Capture the cell that displays the provided text and extract its (X, Y) central coordinate. 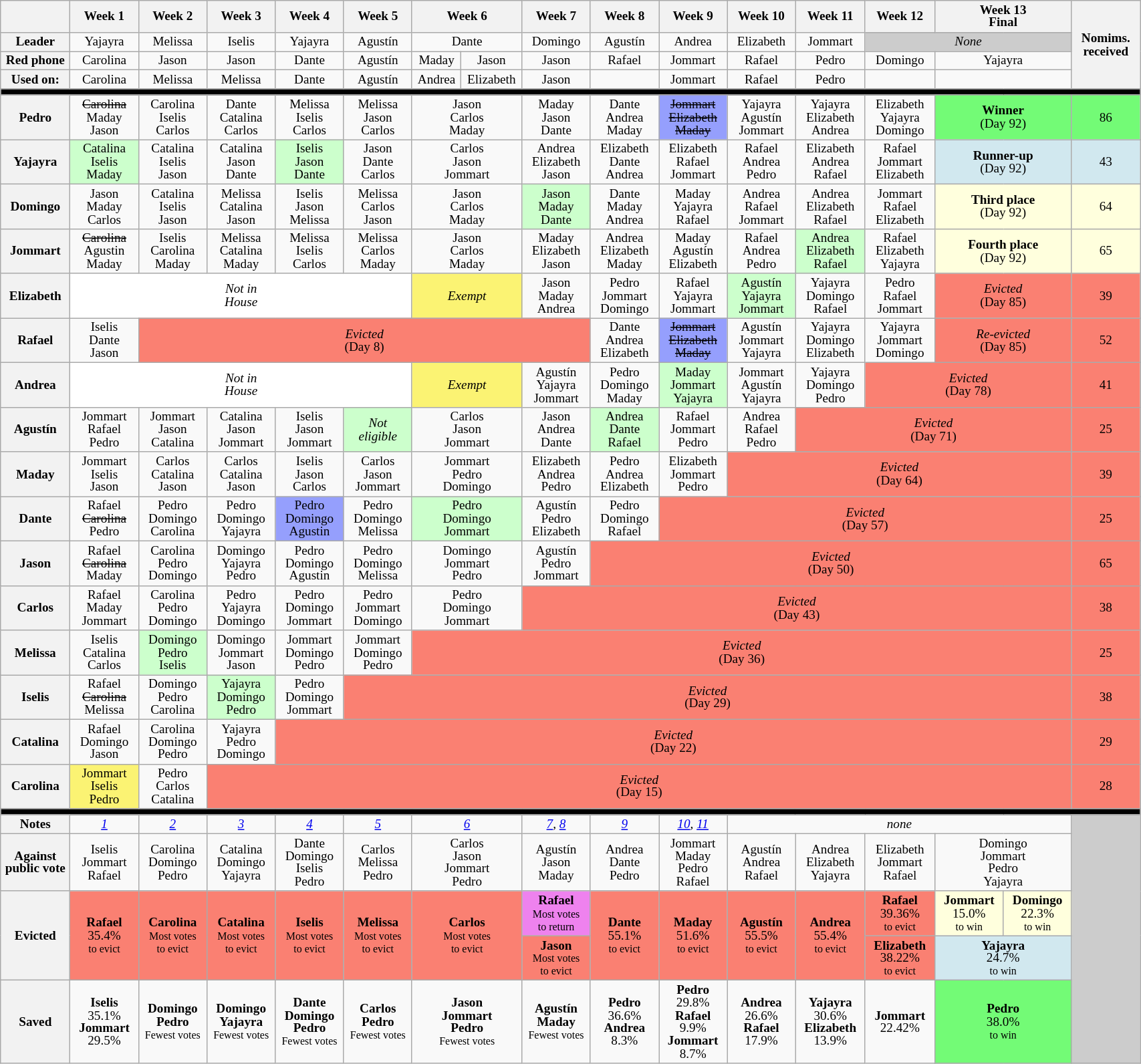
4 (309, 824)
Carlos (35, 608)
YajayraAgustínJommart (761, 118)
none (900, 824)
JasonJommartPedroFewest votes (467, 1022)
IselisJasonCarlos (309, 475)
Dante55.1%to evict (624, 936)
JommartAgustínYajayra (761, 385)
RafaelElizabethYajayra (900, 251)
MadayJommartYajayra (693, 385)
Rafael39.36%to evict (900, 913)
DomingoYajayraFewest votes (241, 1022)
MelissaMost votesto evict (378, 936)
DanteAndreaElizabeth (624, 341)
Yajayra30.6%Elizabeth13.9% (830, 1022)
RafaelCarolinaMelissa (104, 698)
ElizabethRafaelJommart (693, 162)
Week 11 (830, 17)
JommartIselisJason (104, 475)
CatalinaIselisMaday (104, 162)
ElizabethJommartPedro (693, 475)
DanteAndreaMaday (624, 118)
Week 9 (693, 17)
JasonMadayAndrea (556, 295)
RafaelDomingoJason (104, 742)
ElizabethJommartRafael (900, 862)
IselisMost votesto evict (309, 936)
MadayElizabethJason (556, 251)
Evicted(Day 50) (831, 563)
JasonDanteCarlos (378, 162)
AgustínPedroElizabeth (556, 519)
64 (1106, 207)
Jommart22.42% (900, 1022)
Evicted(Day 43) (797, 608)
ElizabethDanteAndrea (624, 162)
PedroCarlosCatalina (172, 786)
MadayAgustínElizabeth (693, 251)
DanteMadayAndrea (624, 207)
Evicted(Day 57) (865, 519)
RafaelJommartPedro (693, 429)
AndreaRafaelPedro (761, 429)
AgustínJasonMaday (556, 862)
Runner-up(Day 92) (1003, 162)
Catalina (35, 742)
3 (241, 824)
9 (624, 824)
Evicted (35, 936)
Rafael35.4%to evict (104, 936)
IselisCatalinaCarlos (104, 652)
Notes (35, 824)
Yajayra24.7%to win (1003, 958)
Evicted(Day 22) (674, 742)
Domingo22.3%to win (1037, 913)
1 (104, 824)
CarolinaMadayJason (104, 118)
IselisJasonMelissa (309, 207)
Evicted(Day 64) (900, 475)
RafaelYajayraJommart (693, 295)
PedroDomingoRafael (624, 519)
Maday51.6%to evict (693, 936)
AgustínJommartYajayra (761, 341)
ElizabethAndreaPedro (556, 475)
RafaelJommartElizabeth (900, 162)
Elizabeth38.22%to evict (900, 958)
41 (1106, 385)
YajayraDomingoElizabeth (830, 341)
RafaelCarolinaMaday (104, 563)
Evicted(Day 15) (639, 786)
CarolinaAgustinMaday (104, 251)
ElizabethYajayraDomingo (900, 118)
DanteDomingoIselisPedro (309, 862)
10, 11 (693, 824)
PedroYajayraDomingo (241, 608)
MelissaCatalinaMaday (241, 251)
AndreaRafaelJommart (761, 207)
YajayraJommartDomingo (900, 341)
Andrea26.6%Rafael17.9% (761, 1022)
DanteDomingoPedroFewest votes (309, 1022)
CatalinaJasonDante (241, 162)
Nomims.received (1106, 45)
86 (1106, 118)
Iselis35.1%Jommart29.5% (104, 1022)
CatalinaDomingoYajayra (241, 862)
YajayraPedroDomingo (241, 742)
MelissaCarlosJason (378, 207)
RafaelMost votesto return (556, 913)
DomingoPedroFewest votes (172, 1022)
Pedro36.6%Andrea8.3% (624, 1022)
DomingoPedroIselis (172, 652)
ElizabethAndreaRafael (830, 162)
PedroAndreaElizabeth (624, 475)
Week 8 (624, 17)
Fourth place(Day 92) (1003, 251)
Evicted(Day 36) (742, 652)
Evicted(Day 29) (707, 698)
Third place(Day 92) (1003, 207)
PedroDomingoCarolina (172, 519)
PedroDomingoMaday (624, 385)
Evicted(Day 85) (1003, 295)
DanteCatalinaCarlos (241, 118)
IselisJommartRafael (104, 862)
CatalinaMost votesto evict (241, 936)
DomingoJommartJason (241, 652)
AgustínAndreaRafael (761, 862)
52 (1106, 341)
IselisDanteJason (104, 341)
CarolinaMost votesto evict (172, 936)
JasonMost votesto evict (556, 958)
Week 6 (467, 17)
AndreaDantePedro (624, 862)
2 (172, 824)
RafaelCarolinaPedro (104, 519)
PedroDomingoYajayra (241, 519)
Week 2 (172, 17)
AndreaElizabethMaday (624, 251)
JommartMadayPedroRafael (693, 862)
JommartRafaelPedro (104, 429)
Evicted(Day 8) (364, 341)
DomingoJommartPedro (467, 563)
MelissaJasonCarlos (378, 118)
CarlosMelissaPedro (378, 862)
JommartJasonCatalina (172, 429)
7, 8 (556, 824)
IselisCarolinaMaday (172, 251)
DomingoYajayraPedro (241, 563)
Winner(Day 92) (1003, 118)
5 (378, 824)
AgustínPedroJommart (556, 563)
Evicted(Day 71) (933, 429)
Leader (35, 41)
Week 5 (378, 17)
IselisJasonJommart (309, 429)
29 (1106, 742)
MadayJasonDante (556, 118)
Week 3 (241, 17)
Week 4 (309, 17)
IselisJasonDante (309, 162)
28 (1106, 786)
JasonMadayDante (556, 207)
DomingoJommartPedroYajayra (1003, 862)
JommartRafaelElizabeth (900, 207)
Pedro38.0%to win (1003, 1022)
Jommart15.0%to win (969, 913)
Evicted(Day 78) (968, 385)
Andrea55.4%to evict (830, 936)
CarlosPedroFewest votes (378, 1022)
DomingoPedroCarolina (172, 698)
Againstpublic vote (35, 862)
Noteligible (378, 429)
AndreaElizabethYajayra (830, 862)
MelissaCarlosMaday (378, 251)
Week 12 (900, 17)
MadayYajayraRafael (693, 207)
JommartIselisPedro (104, 786)
43 (1106, 162)
Saved (35, 1022)
Used on: (35, 80)
Pedro29.8%Rafael9.9%Jommart8.7% (693, 1022)
MelissaCatalinaJason (241, 207)
PedroRafaelJommart (900, 295)
YajayraElizabethAndrea (830, 118)
Week 10 (761, 17)
RafaelMadayJommart (104, 608)
Week 1 (104, 17)
Red phone (35, 60)
Agustín55.5%to evict (761, 936)
CarolinaIselisCarlos (172, 118)
AgustínMadayFewest votes (556, 1022)
YajayraDomingoRafael (830, 295)
JasonMadayCarlos (104, 207)
AndreaDanteRafael (624, 429)
Week 7 (556, 17)
Week 13Final (1003, 17)
JommartPedroDomingo (467, 475)
Re-evicted(Day 85) (1003, 341)
CarlosJasonJommartPedro (467, 862)
CarlosMost votesto evict (467, 936)
AndreaElizabethJason (556, 162)
None (968, 41)
6 (467, 824)
JasonAndreaDante (556, 429)
CatalinaJasonJommart (241, 429)
